Locate the cell with the specified text and output its [x, y] center coordinate. 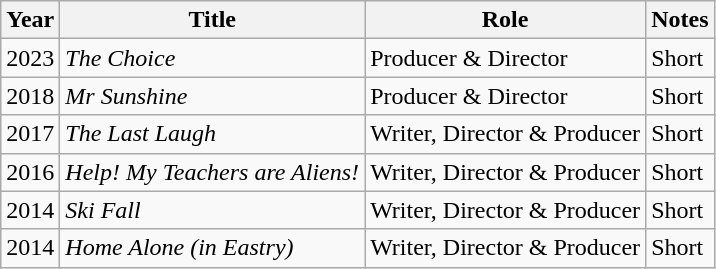
The Last Laugh [212, 134]
Help! My Teachers are Aliens! [212, 172]
Home Alone (in Eastry) [212, 248]
Notes [680, 20]
2016 [30, 172]
Mr Sunshine [212, 96]
Ski Fall [212, 210]
Title [212, 20]
2017 [30, 134]
The Choice [212, 58]
Role [506, 20]
2023 [30, 58]
2018 [30, 96]
Year [30, 20]
